Search for the cell housing the specified text and yield its (X, Y) center coordinate. 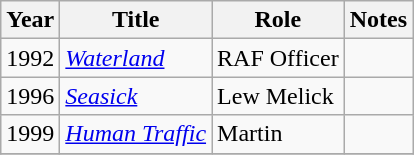
RAF Officer (278, 58)
1996 (30, 96)
Human Traffic (136, 134)
Seasick (136, 96)
1999 (30, 134)
Role (278, 20)
Lew Melick (278, 96)
Martin (278, 134)
Year (30, 20)
Waterland (136, 58)
Notes (378, 20)
Title (136, 20)
1992 (30, 58)
